Locate the cell with the specified text and output its [x, y] center coordinate. 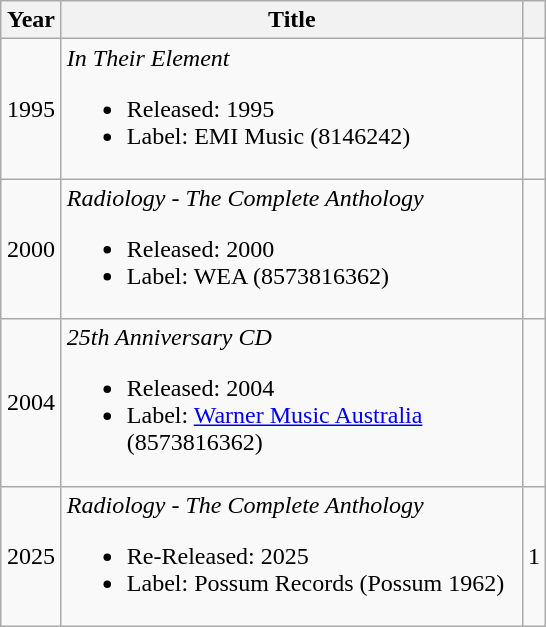
2025 [32, 556]
2000 [32, 249]
Title [292, 20]
Radiology - The Complete AnthologyRe-Released: 2025Label: Possum Records (Possum 1962) [292, 556]
2004 [32, 402]
Radiology - The Complete AnthologyReleased: 2000Label: WEA (8573816362) [292, 249]
1 [534, 556]
25th Anniversary CDReleased: 2004Label: Warner Music Australia (8573816362) [292, 402]
1995 [32, 109]
In Their ElementReleased: 1995Label: EMI Music (8146242) [292, 109]
Year [32, 20]
